Locate the cell with the specified text and output its [X, Y] center coordinate. 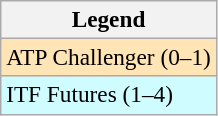
Legend [108, 19]
ATP Challenger (0–1) [108, 57]
ITF Futures (1–4) [108, 95]
